Return the [X, Y] coordinate for the center point of the cell that contains the specified text.  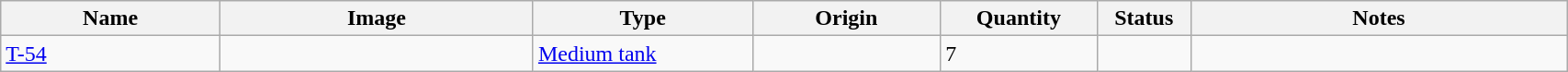
Origin [847, 18]
Quantity [1019, 18]
Type [643, 18]
Name [110, 18]
Status [1144, 18]
Medium tank [643, 54]
Notes [1378, 18]
Image [377, 18]
7 [1019, 54]
T-54 [110, 54]
